Determine the (X, Y) coordinate at the center of the cell enclosing the given text.  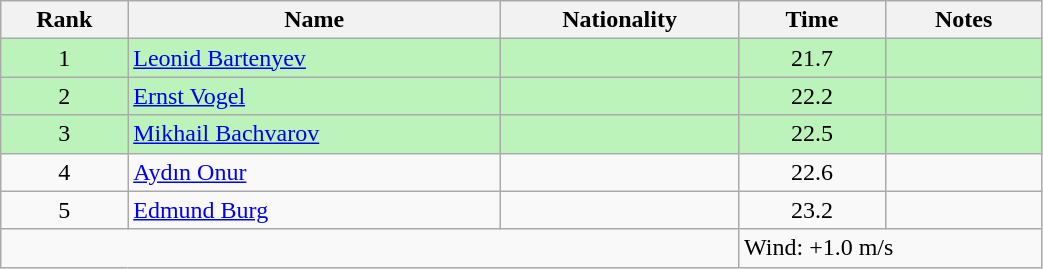
Name (314, 20)
22.5 (812, 134)
3 (64, 134)
Time (812, 20)
23.2 (812, 210)
Aydın Onur (314, 172)
Leonid Bartenyev (314, 58)
5 (64, 210)
Mikhail Bachvarov (314, 134)
Wind: +1.0 m/s (890, 248)
4 (64, 172)
22.2 (812, 96)
1 (64, 58)
Ernst Vogel (314, 96)
Edmund Burg (314, 210)
Notes (964, 20)
21.7 (812, 58)
22.6 (812, 172)
2 (64, 96)
Nationality (620, 20)
Rank (64, 20)
